From the cell containing the given text, extract its center point as [x, y] coordinate. 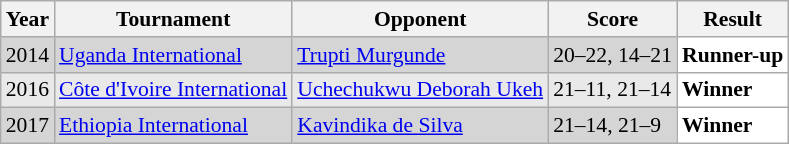
20–22, 14–21 [612, 55]
Year [28, 19]
Uganda International [173, 55]
Trupti Murgunde [420, 55]
Tournament [173, 19]
Runner-up [732, 55]
Ethiopia International [173, 126]
2017 [28, 126]
Result [732, 19]
21–11, 21–14 [612, 90]
21–14, 21–9 [612, 126]
Score [612, 19]
Kavindika de Silva [420, 126]
2016 [28, 90]
Uchechukwu Deborah Ukeh [420, 90]
Opponent [420, 19]
Côte d'Ivoire International [173, 90]
2014 [28, 55]
